Determine the [X, Y] coordinate at the center of the cell enclosing the given text.  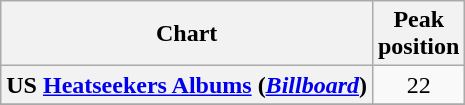
Chart [187, 34]
22 [418, 85]
Peakposition [418, 34]
US Heatseekers Albums (Billboard) [187, 85]
